Detect which cell encompasses the target text, then output its [X, Y] center coordinate. 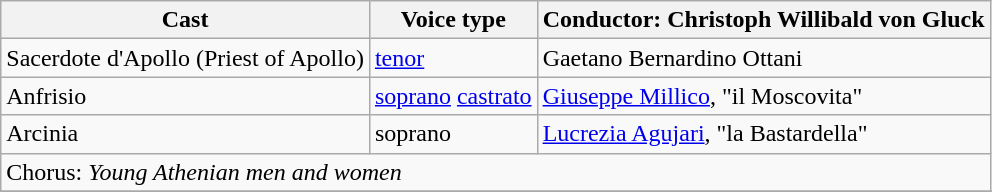
Gaetano Bernardino Ottani [764, 58]
Lucrezia Agujari, "la Bastardella" [764, 134]
Sacerdote d'Apollo (Priest of Apollo) [186, 58]
tenor [453, 58]
Chorus: Young Athenian men and women [496, 172]
soprano castrato [453, 96]
Cast [186, 20]
soprano [453, 134]
Voice type [453, 20]
Arcinia [186, 134]
Conductor: Christoph Willibald von Gluck [764, 20]
Giuseppe Millico, "il Moscovita" [764, 96]
Anfrisio [186, 96]
